Output the [X, Y] coordinate of the center of the cell containing the given text.  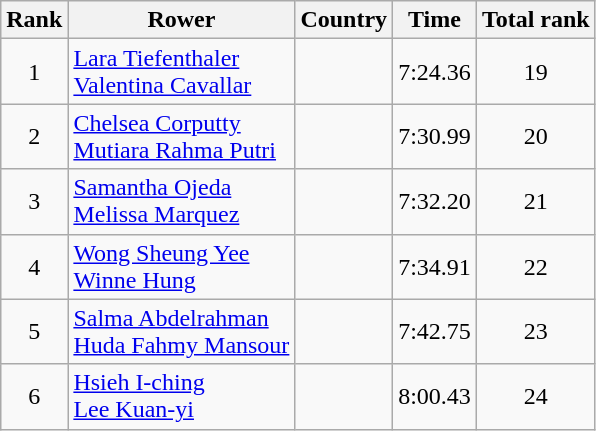
20 [536, 136]
8:00.43 [435, 396]
1 [34, 72]
7:34.91 [435, 266]
Time [435, 20]
22 [536, 266]
7:32.20 [435, 202]
Samantha OjedaMelissa Marquez [182, 202]
Rank [34, 20]
7:30.99 [435, 136]
7:24.36 [435, 72]
21 [536, 202]
Country [344, 20]
5 [34, 332]
Rower [182, 20]
Lara TiefenthalerValentina Cavallar [182, 72]
4 [34, 266]
19 [536, 72]
Salma AbdelrahmanHuda Fahmy Mansour [182, 332]
Hsieh I-chingLee Kuan-yi [182, 396]
Total rank [536, 20]
23 [536, 332]
3 [34, 202]
Chelsea CorputtyMutiara Rahma Putri [182, 136]
6 [34, 396]
7:42.75 [435, 332]
Wong Sheung YeeWinne Hung [182, 266]
2 [34, 136]
24 [536, 396]
